Find where the given text appears and provide that cell's center as (x, y) coordinate. 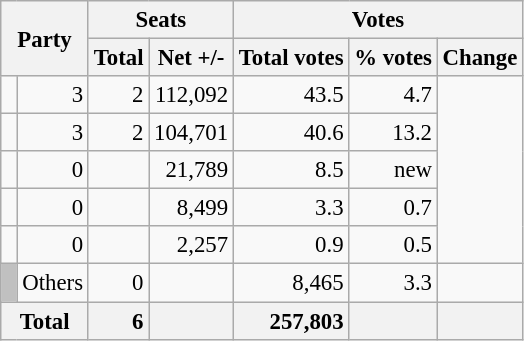
13.2 (393, 133)
0.7 (393, 208)
new (393, 170)
0.5 (393, 245)
43.5 (290, 95)
8,465 (290, 283)
6 (118, 321)
112,092 (192, 95)
Party (45, 38)
0.9 (290, 245)
40.6 (290, 133)
% votes (393, 58)
8.5 (290, 170)
104,701 (192, 133)
4.7 (393, 95)
Seats (160, 20)
Net +/- (192, 58)
2,257 (192, 245)
Others (52, 283)
8,499 (192, 208)
Votes (378, 20)
257,803 (290, 321)
21,789 (192, 170)
Change (480, 58)
Total votes (290, 58)
